Return the (x, y) coordinate for the center point of the cell that contains the specified text.  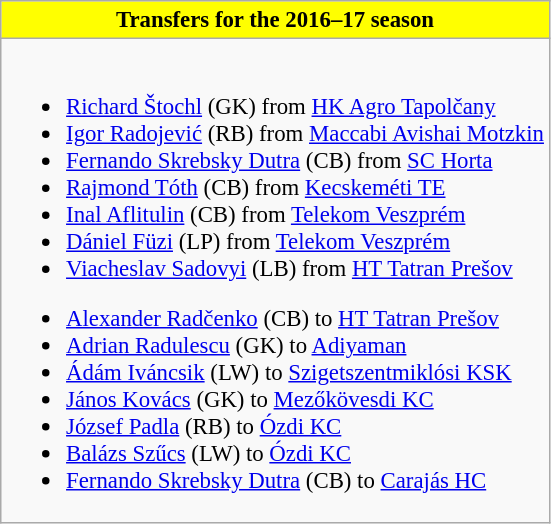
Transfers for the 2016–17 season (276, 20)
